For the text-containing cell, return its midpoint in (x, y) coordinate format. 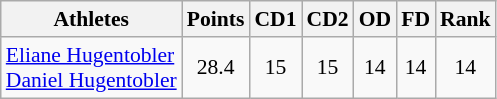
Athletes (92, 19)
Rank (466, 19)
28.4 (216, 68)
CD2 (328, 19)
Eliane HugentoblerDaniel Hugentobler (92, 68)
FD (416, 19)
Points (216, 19)
CD1 (275, 19)
OD (376, 19)
